Extract the [X, Y] coordinate from the center of the cell holding the provided text.  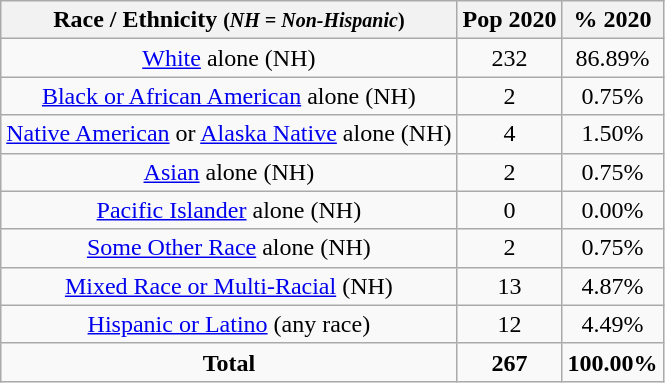
Total [229, 362]
Race / Ethnicity (NH = Non-Hispanic) [229, 20]
Asian alone (NH) [229, 172]
Hispanic or Latino (any race) [229, 324]
% 2020 [612, 20]
4 [510, 134]
13 [510, 286]
4.87% [612, 286]
12 [510, 324]
1.50% [612, 134]
Some Other Race alone (NH) [229, 248]
4.49% [612, 324]
Black or African American alone (NH) [229, 96]
100.00% [612, 362]
Pacific Islander alone (NH) [229, 210]
Pop 2020 [510, 20]
267 [510, 362]
86.89% [612, 58]
232 [510, 58]
Mixed Race or Multi-Racial (NH) [229, 286]
0.00% [612, 210]
Native American or Alaska Native alone (NH) [229, 134]
White alone (NH) [229, 58]
0 [510, 210]
